Pinpoint the cell where the given text exists, returning its (X, Y) midpoint coordinate. 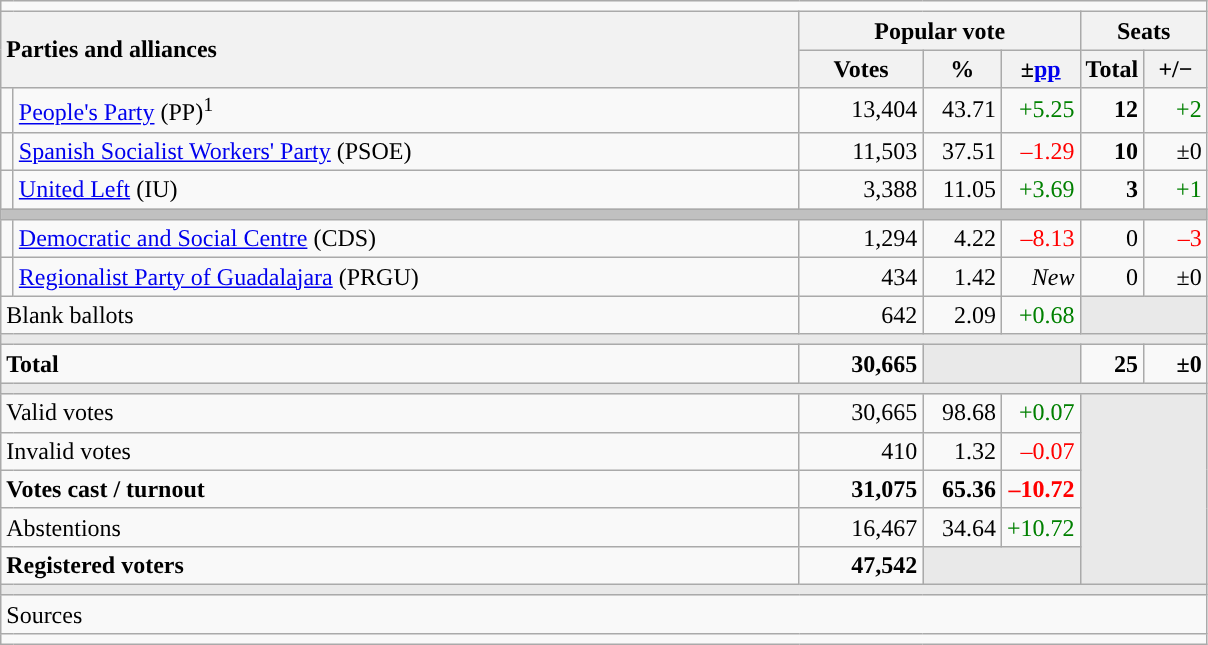
4.22 (962, 239)
+0.68 (1040, 315)
Valid votes (400, 413)
11,503 (861, 151)
+0.07 (1040, 413)
65.36 (962, 489)
1.32 (962, 451)
+1 (1176, 190)
12 (1112, 110)
+5.25 (1040, 110)
±pp (1040, 69)
Democratic and Social Centre (CDS) (406, 239)
10 (1112, 151)
16,467 (861, 527)
642 (861, 315)
Blank ballots (400, 315)
–8.13 (1040, 239)
+10.72 (1040, 527)
Spanish Socialist Workers' Party (PSOE) (406, 151)
–10.72 (1040, 489)
1,294 (861, 239)
434 (861, 277)
31,075 (861, 489)
New (1040, 277)
3 (1112, 190)
Seats (1144, 31)
Votes cast / turnout (400, 489)
47,542 (861, 565)
–1.29 (1040, 151)
Regionalist Party of Guadalajara (PRGU) (406, 277)
Parties and alliances (400, 50)
+3.69 (1040, 190)
People's Party (PP)1 (406, 110)
Registered voters (400, 565)
–0.07 (1040, 451)
3,388 (861, 190)
% (962, 69)
98.68 (962, 413)
–3 (1176, 239)
Votes (861, 69)
25 (1112, 364)
+2 (1176, 110)
Popular vote (940, 31)
13,404 (861, 110)
2.09 (962, 315)
1.42 (962, 277)
37.51 (962, 151)
Invalid votes (400, 451)
43.71 (962, 110)
United Left (IU) (406, 190)
Abstentions (400, 527)
410 (861, 451)
34.64 (962, 527)
+/− (1176, 69)
11.05 (962, 190)
Sources (604, 614)
